Scan for the cell matching the given text and deliver its (X, Y) coordinate at center. 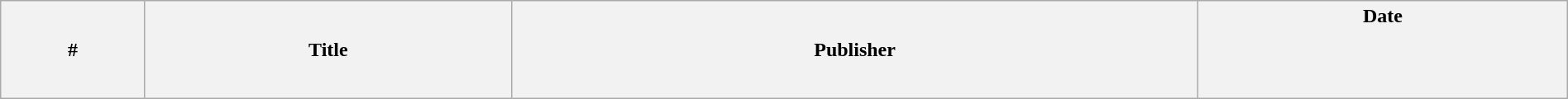
# (73, 49)
Publisher (855, 49)
Title (327, 49)
Date (1383, 49)
